Return (x, y) of the center of cell containing provided text 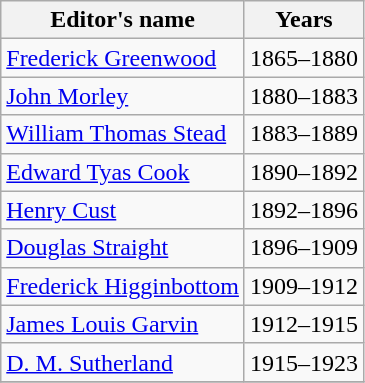
Edward Tyas Cook (123, 172)
William Thomas Stead (123, 134)
Henry Cust (123, 210)
Editor's name (123, 20)
1890–1892 (304, 172)
Frederick Higginbottom (123, 286)
1892–1896 (304, 210)
1896–1909 (304, 248)
Years (304, 20)
1883–1889 (304, 134)
1865–1880 (304, 58)
Douglas Straight (123, 248)
1915–1923 (304, 362)
1880–1883 (304, 96)
James Louis Garvin (123, 324)
Frederick Greenwood (123, 58)
John Morley (123, 96)
1912–1915 (304, 324)
1909–1912 (304, 286)
D. M. Sutherland (123, 362)
